Provide the [X, Y] coordinate of the cell's center where the given text is located.  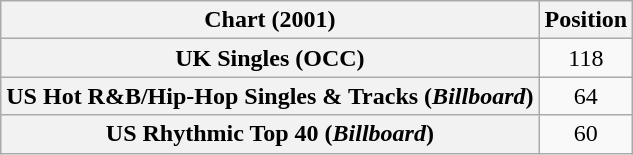
118 [586, 58]
US Hot R&B/Hip-Hop Singles & Tracks (Billboard) [270, 96]
Chart (2001) [270, 20]
UK Singles (OCC) [270, 58]
64 [586, 96]
US Rhythmic Top 40 (Billboard) [270, 134]
Position [586, 20]
60 [586, 134]
